Capture the cell that displays the provided text and extract its (x, y) central coordinate. 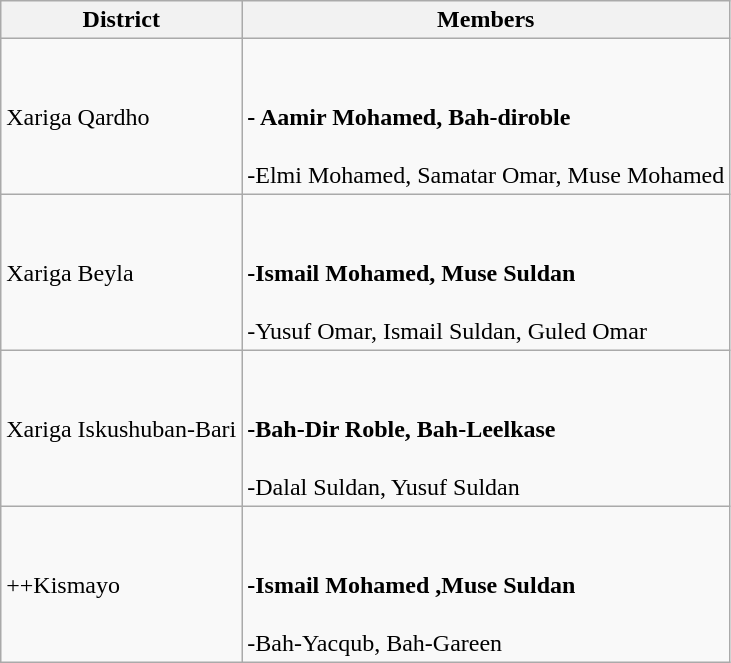
Xariga Iskushuban-Bari (122, 429)
-Ismail Mohamed, Muse Suldan-Yusuf Omar, Ismail Suldan, Guled Omar (486, 273)
- Aamir Mohamed, Bah-diroble-Elmi Mohamed, Samatar Omar, Muse Mohamed (486, 117)
Xariga Qardho (122, 117)
Members (486, 20)
District (122, 20)
-Ismail Mohamed ,Muse Suldan-Bah-Yacqub, Bah-Gareen (486, 584)
Xariga Beyla (122, 273)
++Kismayo (122, 584)
-Bah-Dir Roble, Bah-Leelkase-Dalal Suldan, Yusuf Suldan (486, 429)
